Extract the (x, y) coordinate from the center of the cell holding the provided text.  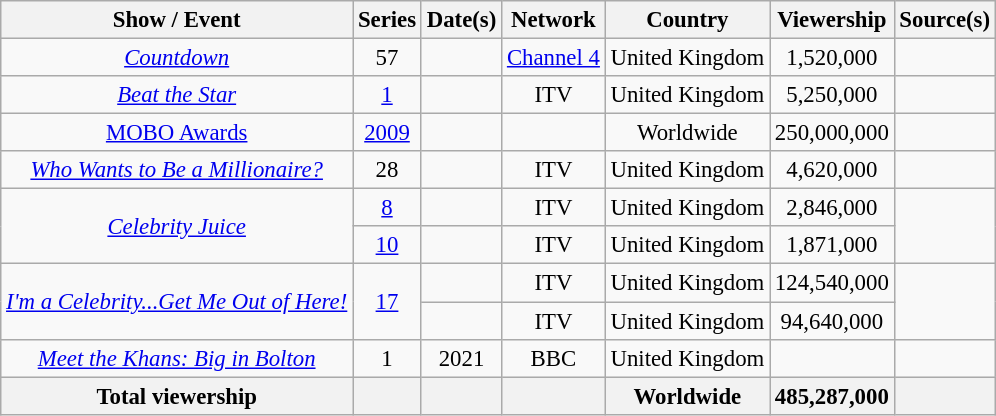
MOBO Awards (177, 133)
4,620,000 (832, 170)
Beat the Star (177, 95)
Country (687, 20)
Celebrity Juice (177, 226)
Show / Event (177, 20)
10 (388, 245)
Viewership (832, 20)
250,000,000 (832, 133)
Series (388, 20)
Network (554, 20)
124,540,000 (832, 283)
2021 (461, 358)
57 (388, 58)
2,846,000 (832, 208)
1,520,000 (832, 58)
Countdown (177, 58)
2009 (388, 133)
BBC (554, 358)
94,640,000 (832, 321)
Who Wants to Be a Millionaire? (177, 170)
485,287,000 (832, 396)
28 (388, 170)
Meet the Khans: Big in Bolton (177, 358)
Source(s) (944, 20)
Channel 4 (554, 58)
5,250,000 (832, 95)
Total viewership (177, 396)
I'm a Celebrity...Get Me Out of Here! (177, 302)
1,871,000 (832, 245)
8 (388, 208)
Date(s) (461, 20)
17 (388, 302)
